Return the (x, y) coordinate for the center point of the cell that contains the specified text.  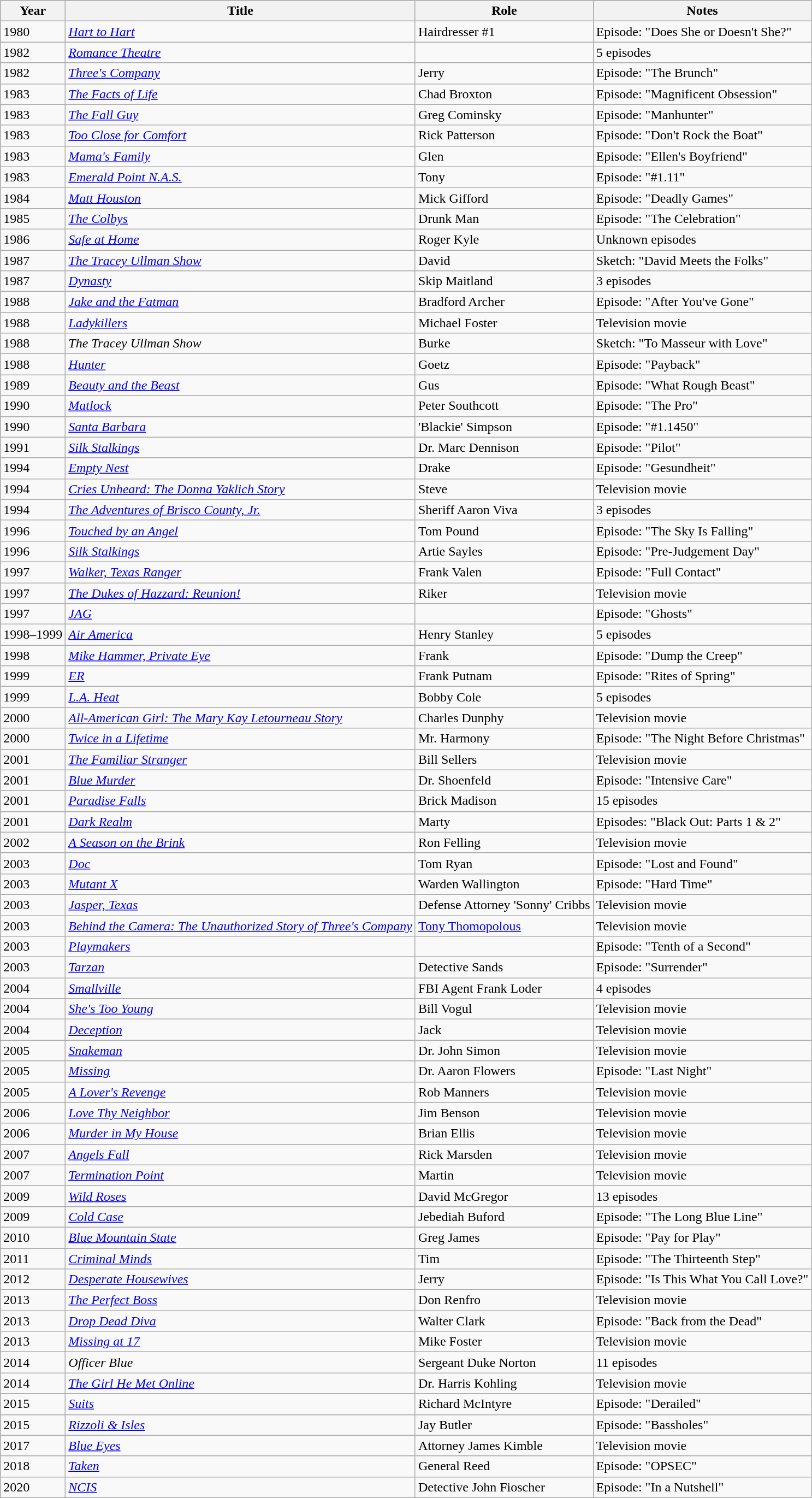
The Perfect Boss (240, 1300)
Episodes: "Black Out: Parts 1 & 2" (702, 822)
Episode: "Lost and Found" (702, 863)
Roger Kyle (504, 239)
Title (240, 11)
Desperate Housewives (240, 1279)
Tarzan (240, 968)
Detective Sands (504, 968)
Episode: "Does She or Doesn't She?" (702, 32)
4 episodes (702, 988)
Walker, Texas Ranger (240, 572)
Sheriff Aaron Viva (504, 510)
Artie Sayles (504, 551)
Episode: "The Long Blue Line" (702, 1217)
Paradise Falls (240, 801)
Episode: "The Celebration" (702, 219)
Sergeant Duke Norton (504, 1363)
2002 (33, 842)
Episode: "Pre-Judgement Day" (702, 551)
Criminal Minds (240, 1258)
Episode: "Payback" (702, 364)
Bradford Archer (504, 302)
Episode: "The Pro" (702, 406)
Rick Patterson (504, 135)
Episode: "Ghosts" (702, 614)
Jake and the Fatman (240, 302)
Doc (240, 863)
Dr. John Simon (504, 1051)
Romance Theatre (240, 52)
Taken (240, 1466)
She's Too Young (240, 1009)
Episode: "Don't Rock the Boat" (702, 135)
The Adventures of Brisco County, Jr. (240, 510)
Frank Putnam (504, 676)
1998 (33, 656)
2020 (33, 1487)
Riker (504, 593)
Bill Sellers (504, 759)
Hunter (240, 364)
Greg Cominsky (504, 115)
Episode: "Derailed" (702, 1404)
Skip Maitland (504, 281)
Episode: "Rites of Spring" (702, 676)
NCIS (240, 1487)
Henry Stanley (504, 635)
Episode: "Bassholes" (702, 1425)
L.A. Heat (240, 697)
Episode: "Ellen's Boyfriend" (702, 156)
Smallville (240, 988)
Episode: "Back from the Dead" (702, 1321)
Cries Unheard: The Donna Yaklich Story (240, 489)
David (504, 261)
Warden Wallington (504, 884)
Tom Ryan (504, 863)
Jay Butler (504, 1425)
Behind the Camera: The Unauthorized Story of Three's Company (240, 926)
Too Close for Comfort (240, 135)
Episode: "What Rough Beast" (702, 385)
Beauty and the Beast (240, 385)
Emerald Point N.A.S. (240, 177)
Rick Marsden (504, 1154)
1984 (33, 198)
Episode: "Pilot" (702, 447)
Murder in My House (240, 1134)
Episode: "After You've Gone" (702, 302)
Dynasty (240, 281)
Episode: "Surrender" (702, 968)
Steve (504, 489)
1986 (33, 239)
Mick Gifford (504, 198)
David McGregor (504, 1196)
Frank Valen (504, 572)
Goetz (504, 364)
A Lover's Revenge (240, 1092)
Charles Dunphy (504, 718)
A Season on the Brink (240, 842)
Episode: "Last Night" (702, 1071)
Mike Hammer, Private Eye (240, 656)
Episode: "Pay for Play" (702, 1237)
Episode: "The Sky Is Falling" (702, 530)
Chad Broxton (504, 94)
Episode: "Manhunter" (702, 115)
Ron Felling (504, 842)
Dr. Aaron Flowers (504, 1071)
Bobby Cole (504, 697)
Drake (504, 468)
Walter Clark (504, 1321)
Blue Eyes (240, 1446)
Episode: "In a Nutshell" (702, 1487)
2018 (33, 1466)
Gus (504, 385)
Hairdresser #1 (504, 32)
Tony Thomopolous (504, 926)
Unknown episodes (702, 239)
Tony (504, 177)
The Colbys (240, 219)
Jebediah Buford (504, 1217)
Ladykillers (240, 323)
Playmakers (240, 947)
Martin (504, 1175)
Empty Nest (240, 468)
15 episodes (702, 801)
Drop Dead Diva (240, 1321)
Episode: "Intensive Care" (702, 780)
Episode: "Is This What You Call Love?" (702, 1279)
Sketch: "To Masseur with Love" (702, 344)
Mutant X (240, 884)
Episode: "The Thirteenth Step" (702, 1258)
Episode: "#1.1450" (702, 427)
The Facts of Life (240, 94)
Touched by an Angel (240, 530)
1980 (33, 32)
1991 (33, 447)
Dr. Harris Kohling (504, 1383)
Deception (240, 1030)
Marty (504, 822)
Matlock (240, 406)
2012 (33, 1279)
Angels Fall (240, 1154)
Attorney James Kimble (504, 1446)
Twice in a Lifetime (240, 739)
Suits (240, 1404)
Episode: "#1.11" (702, 177)
Tom Pound (504, 530)
Episode: "Tenth of a Second" (702, 947)
Safe at Home (240, 239)
Matt Houston (240, 198)
Defense Attorney 'Sonny' Cribbs (504, 905)
Episode: "OPSEC" (702, 1466)
Frank (504, 656)
2011 (33, 1258)
Three's Company (240, 73)
Peter Southcott (504, 406)
1998–1999 (33, 635)
Bill Vogul (504, 1009)
Burke (504, 344)
Jack (504, 1030)
1985 (33, 219)
Brian Ellis (504, 1134)
General Reed (504, 1466)
Brick Madison (504, 801)
Richard McIntyre (504, 1404)
Hart to Hart (240, 32)
ER (240, 676)
Blue Mountain State (240, 1237)
2017 (33, 1446)
Jasper, Texas (240, 905)
Episode: "The Night Before Christmas" (702, 739)
The Fall Guy (240, 115)
Missing (240, 1071)
Rizzoli & Isles (240, 1425)
JAG (240, 614)
Dark Realm (240, 822)
Notes (702, 11)
1989 (33, 385)
The Dukes of Hazzard: Reunion! (240, 593)
Episode: "Deadly Games" (702, 198)
FBI Agent Frank Loder (504, 988)
Episode: "Magnificent Obsession" (702, 94)
Officer Blue (240, 1363)
Tim (504, 1258)
Detective John Fioscher (504, 1487)
Episode: "The Brunch" (702, 73)
2010 (33, 1237)
Year (33, 11)
Michael Foster (504, 323)
Episode: "Gesundheit" (702, 468)
Episode: "Hard Time" (702, 884)
Role (504, 11)
Sketch: "David Meets the Folks" (702, 261)
Dr. Marc Dennison (504, 447)
Rob Manners (504, 1092)
Glen (504, 156)
Love Thy Neighbor (240, 1113)
Episode: "Dump the Creep" (702, 656)
Mike Foster (504, 1342)
The Girl He Met Online (240, 1383)
Cold Case (240, 1217)
Santa Barbara (240, 427)
Mr. Harmony (504, 739)
Missing at 17 (240, 1342)
Mama's Family (240, 156)
The Familiar Stranger (240, 759)
Jim Benson (504, 1113)
Blue Murder (240, 780)
Dr. Shoenfeld (504, 780)
Drunk Man (504, 219)
Greg James (504, 1237)
Wild Roses (240, 1196)
11 episodes (702, 1363)
All-American Girl: The Mary Kay Letourneau Story (240, 718)
13 episodes (702, 1196)
Air America (240, 635)
Episode: "Full Contact" (702, 572)
'Blackie' Simpson (504, 427)
Snakeman (240, 1051)
Termination Point (240, 1175)
Don Renfro (504, 1300)
